Detect which cell encompasses the target text, then output its [X, Y] center coordinate. 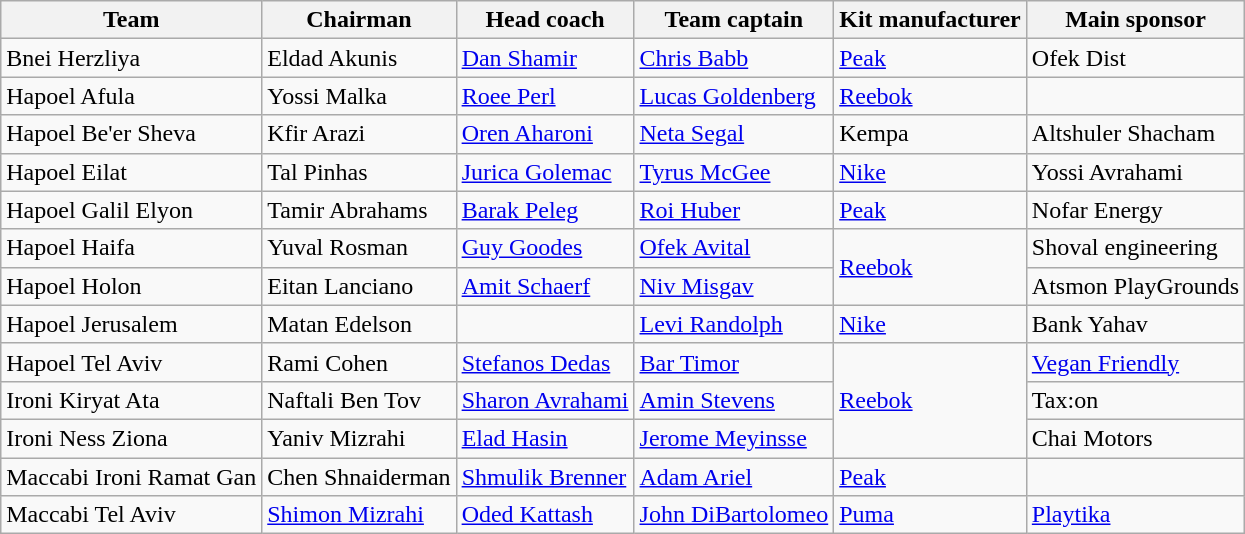
Kempa [930, 134]
Puma [930, 515]
Shimon Mizrahi [359, 515]
Naftali Ben Tov [359, 400]
Chen Shnaiderman [359, 477]
Roi Huber [734, 210]
Bnei Herzliya [132, 58]
Chairman [359, 20]
Jerome Meyinsse [734, 438]
Kit manufacturer [930, 20]
Kfir Arazi [359, 134]
Hapoel Afula [132, 96]
Hapoel Jerusalem [132, 324]
Main sponsor [1135, 20]
Atsmon PlayGrounds [1135, 286]
Eldad Akunis [359, 58]
Yossi Avrahami [1135, 172]
Hapoel Eilat [132, 172]
Tal Pinhas [359, 172]
Neta Segal [734, 134]
Ironi Ness Ziona [132, 438]
Yaniv Mizrahi [359, 438]
Hapoel Galil Elyon [132, 210]
Tamir Abrahams [359, 210]
Guy Goodes [545, 248]
Oded Kattash [545, 515]
Stefanos Dedas [545, 362]
Shmulik Brenner [545, 477]
Matan Edelson [359, 324]
Hapoel Be'er Sheva [132, 134]
Vegan Friendly [1135, 362]
Niv Misgav [734, 286]
John DiBartolomeo [734, 515]
Nofar Energy [1135, 210]
Hapoel Holon [132, 286]
Ofek Dist [1135, 58]
Ofek Avital [734, 248]
Altshuler Shacham [1135, 134]
Dan Shamir [545, 58]
Levi Randolph [734, 324]
Maccabi Ironi Ramat Gan [132, 477]
Chris Babb [734, 58]
Ironi Kiryat Ata [132, 400]
Roee Perl [545, 96]
Adam Ariel [734, 477]
Maccabi Tel Aviv [132, 515]
Tax:on [1135, 400]
Bank Yahav [1135, 324]
Bar Timor [734, 362]
Eitan Lanciano [359, 286]
Amin Stevens [734, 400]
Barak Peleg [545, 210]
Rami Cohen [359, 362]
Amit Schaerf [545, 286]
Oren Aharoni [545, 134]
Lucas Goldenberg [734, 96]
Shoval engineering [1135, 248]
Hapoel Tel Aviv [132, 362]
Jurica Golemac [545, 172]
Sharon Avrahami [545, 400]
Head coach [545, 20]
Playtika [1135, 515]
Chai Motors [1135, 438]
Tyrus McGee [734, 172]
Yossi Malka [359, 96]
Hapoel Haifa [132, 248]
Team captain [734, 20]
Elad Hasin [545, 438]
Yuval Rosman [359, 248]
Team [132, 20]
